Extract the (X, Y) coordinate from the center of the cell holding the provided text.  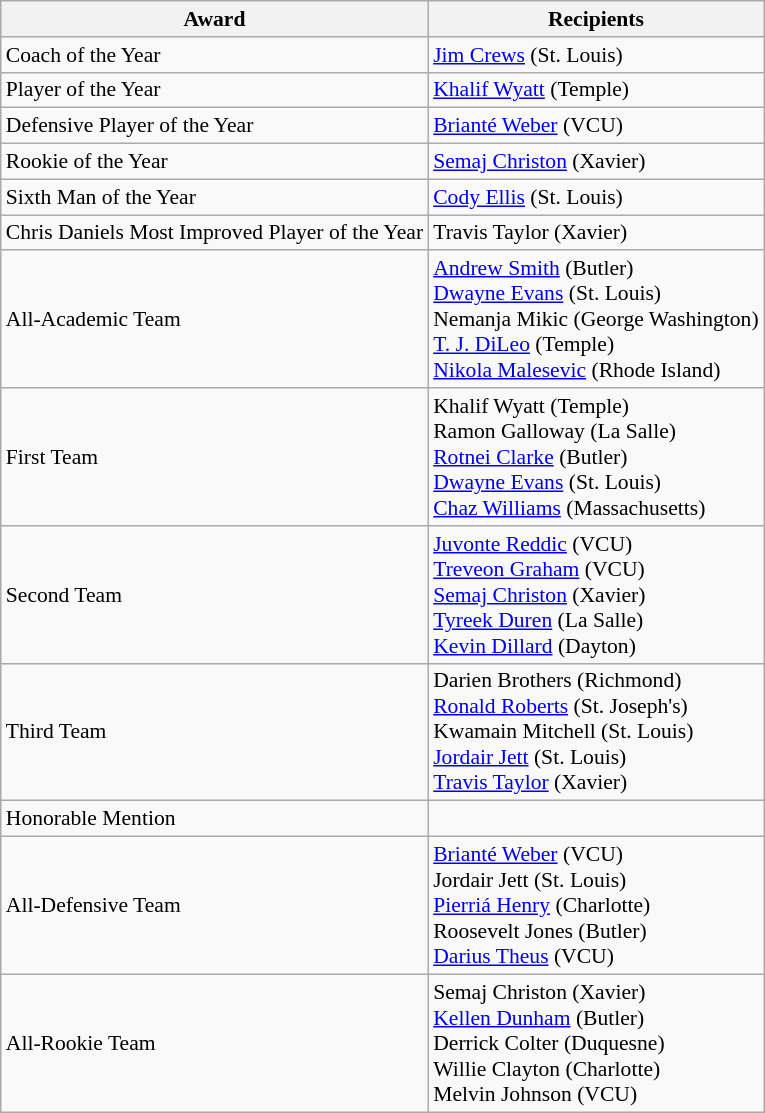
Recipients (596, 19)
Andrew Smith (Butler) Dwayne Evans (St. Louis) Nemanja Mikic (George Washington) T. J. DiLeo (Temple) Nikola Malesevic (Rhode Island) (596, 320)
Chris Daniels Most Improved Player of the Year (214, 233)
Honorable Mention (214, 819)
First Team (214, 457)
Khalif Wyatt (Temple) Ramon Galloway (La Salle) Rotnei Clarke (Butler) Dwayne Evans (St. Louis) Chaz Williams (Massachusetts) (596, 457)
All-Defensive Team (214, 906)
Darien Brothers (Richmond) Ronald Roberts (St. Joseph's) Kwamain Mitchell (St. Louis) Jordair Jett (St. Louis) Travis Taylor (Xavier) (596, 732)
Sixth Man of the Year (214, 197)
Semaj Christon (Xavier) (596, 162)
Coach of the Year (214, 55)
Award (214, 19)
Brianté Weber (VCU) Jordair Jett (St. Louis) Pierriá Henry (Charlotte) Roosevelt Jones (Butler) Darius Theus (VCU) (596, 906)
Semaj Christon (Xavier) Kellen Dunham (Butler) Derrick Colter (Duquesne) Willie Clayton (Charlotte) Melvin Johnson (VCU) (596, 1043)
All-Rookie Team (214, 1043)
Cody Ellis (St. Louis) (596, 197)
Third Team (214, 732)
Defensive Player of the Year (214, 126)
Rookie of the Year (214, 162)
Player of the Year (214, 90)
Khalif Wyatt (Temple) (596, 90)
Travis Taylor (Xavier) (596, 233)
Juvonte Reddic (VCU) Treveon Graham (VCU) Semaj Christon (Xavier) Tyreek Duren (La Salle) Kevin Dillard (Dayton) (596, 595)
Jim Crews (St. Louis) (596, 55)
Second Team (214, 595)
Brianté Weber (VCU) (596, 126)
All-Academic Team (214, 320)
